From the cell containing the given text, extract its center point as (X, Y) coordinate. 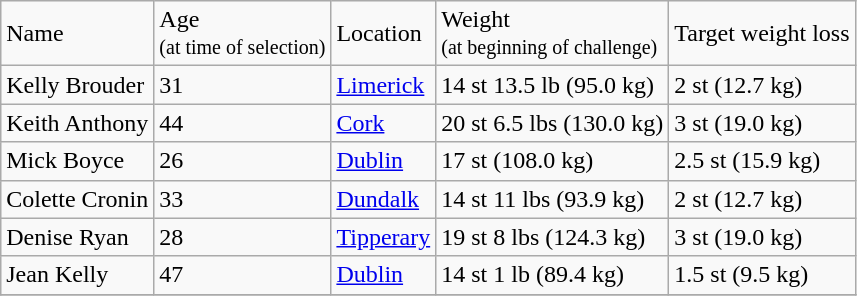
Mick Boyce (78, 161)
31 (242, 85)
47 (242, 275)
17 st (108.0 kg) (552, 161)
Kelly Brouder (78, 85)
Keith Anthony (78, 123)
Cork (384, 123)
14 st 11 lbs (93.9 kg) (552, 199)
Colette Cronin (78, 199)
20 st 6.5 lbs (130.0 kg) (552, 123)
Denise Ryan (78, 237)
Name (78, 34)
Location (384, 34)
14 st 1 lb (89.4 kg) (552, 275)
33 (242, 199)
14 st 13.5 lb (95.0 kg) (552, 85)
19 st 8 lbs (124.3 kg) (552, 237)
1.5 st (9.5 kg) (762, 275)
Weight (at beginning of challenge) (552, 34)
Jean Kelly (78, 275)
2.5 st (15.9 kg) (762, 161)
28 (242, 237)
26 (242, 161)
44 (242, 123)
Tipperary (384, 237)
Target weight loss (762, 34)
Limerick (384, 85)
Age (at time of selection) (242, 34)
Dundalk (384, 199)
